For the text-containing cell, return its midpoint in (x, y) coordinate format. 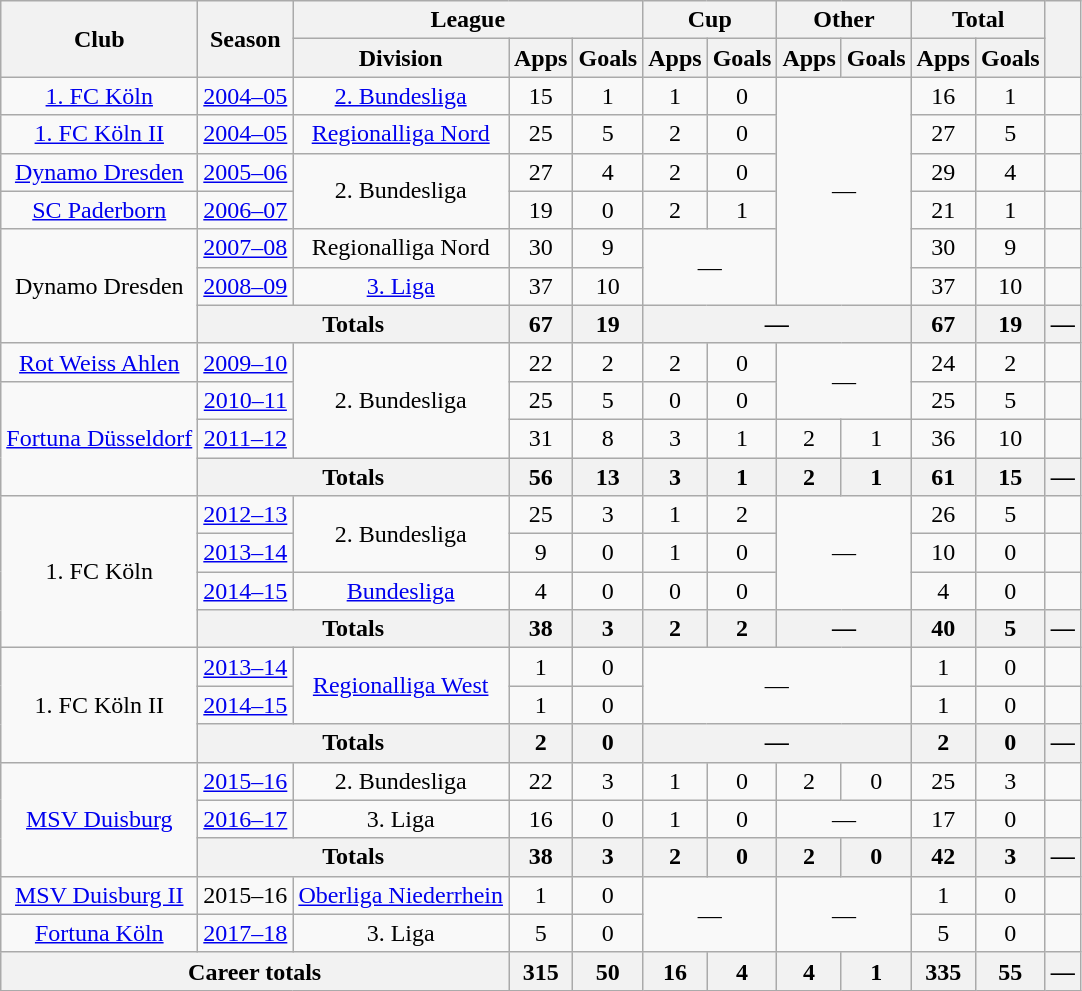
Season (246, 39)
2005–06 (246, 172)
Division (401, 58)
2012–13 (246, 515)
8 (608, 438)
61 (943, 477)
Cup (710, 20)
2009–10 (246, 362)
40 (943, 629)
Other (844, 20)
Club (100, 39)
17 (943, 819)
36 (943, 438)
Career totals (255, 971)
2007–08 (246, 248)
Regionalliga West (401, 686)
315 (540, 971)
MSV Duisburg (100, 819)
2008–09 (246, 286)
2010–11 (246, 400)
Fortuna Düsseldorf (100, 438)
Oberliga Niederrhein (401, 895)
2006–07 (246, 210)
13 (608, 477)
335 (943, 971)
56 (540, 477)
21 (943, 210)
24 (943, 362)
2017–18 (246, 933)
31 (540, 438)
2016–17 (246, 819)
Fortuna Köln (100, 933)
Bundesliga (401, 591)
2011–12 (246, 438)
Rot Weiss Ahlen (100, 362)
29 (943, 172)
42 (943, 857)
Total (978, 20)
50 (608, 971)
MSV Duisburg II (100, 895)
26 (943, 515)
55 (1010, 971)
SC Paderborn (100, 210)
League (468, 20)
